Search for the cell housing the specified text and yield its [x, y] center coordinate. 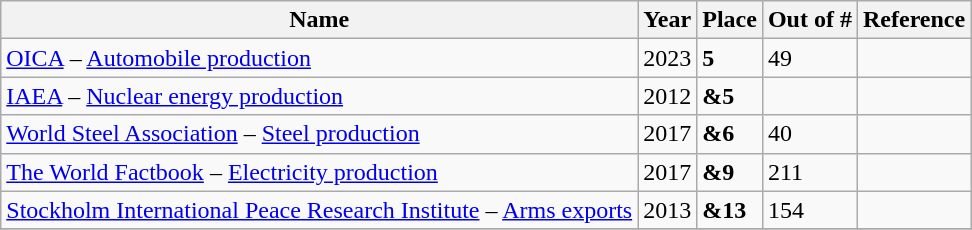
Place [730, 20]
40 [810, 134]
Reference [914, 20]
The World Factbook – Electricity production [320, 172]
&9 [730, 172]
2013 [668, 210]
Out of # [810, 20]
Name [320, 20]
49 [810, 58]
World Steel Association – Steel production [320, 134]
&6 [730, 134]
Stockholm International Peace Research Institute – Arms exports [320, 210]
OICA – Automobile production [320, 58]
5 [730, 58]
&5 [730, 96]
154 [810, 210]
&13 [730, 210]
211 [810, 172]
2023 [668, 58]
2012 [668, 96]
Year [668, 20]
IAEA – Nuclear energy production [320, 96]
